Return [X, Y] of the center of cell containing provided text 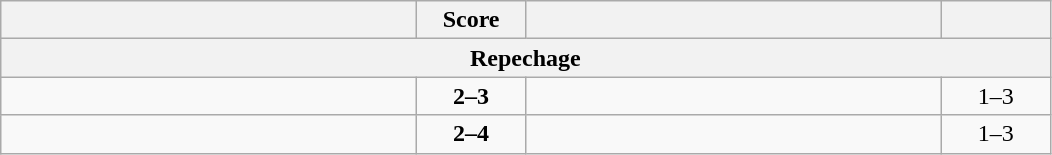
2–3 [472, 96]
Repechage [526, 58]
2–4 [472, 134]
Score [472, 20]
